For the text-containing cell, return its midpoint in [X, Y] coordinate format. 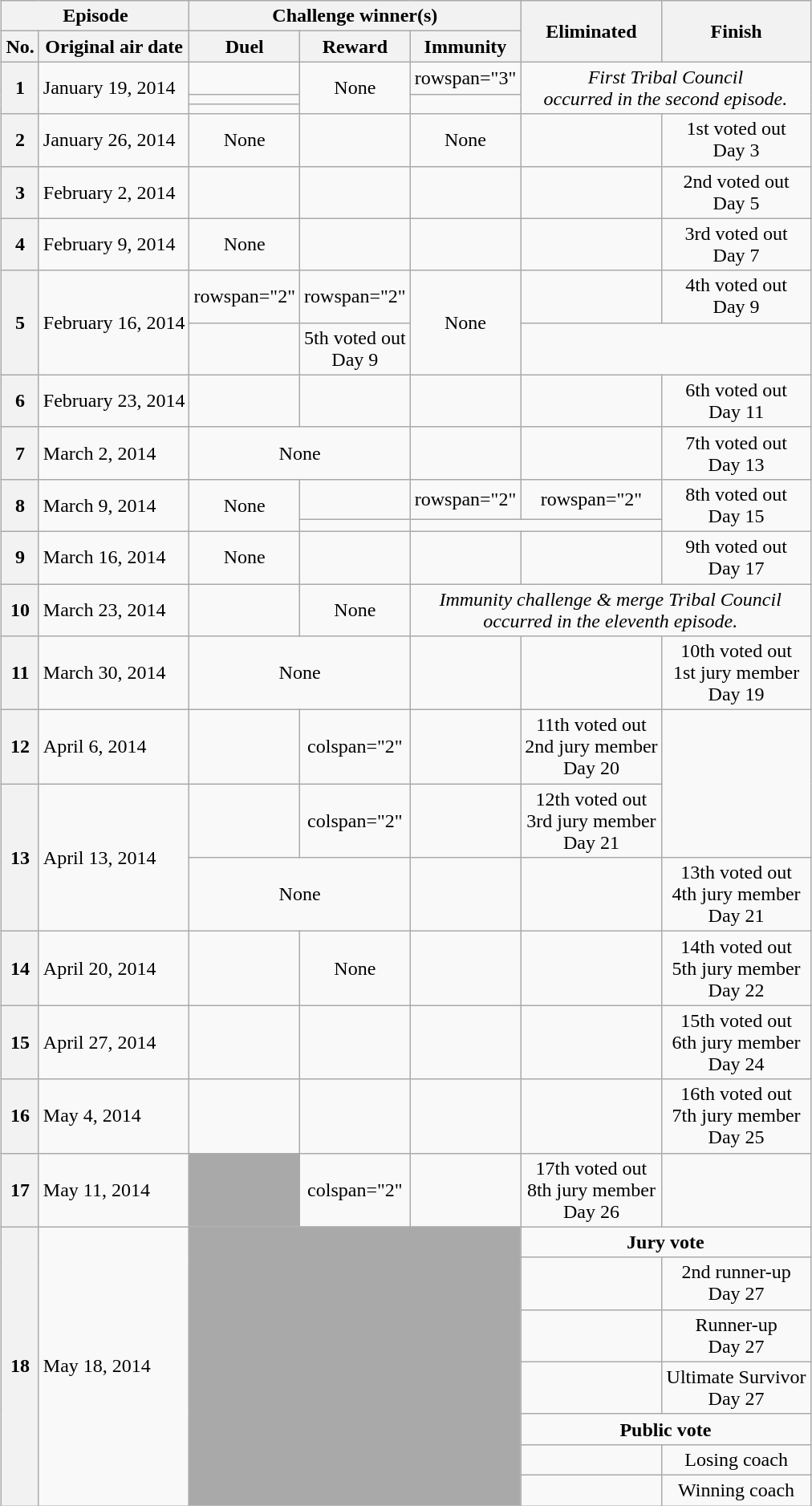
Challenge winner(s) [355, 16]
February 23, 2014 [114, 401]
3rd voted outDay 7 [737, 244]
Runner-upDay 27 [737, 1335]
Jury vote [666, 1242]
Winning coach [737, 1490]
April 27, 2014 [114, 1042]
6 [20, 401]
8th voted outDay 15 [737, 505]
No. [20, 47]
Immunity [465, 47]
February 16, 2014 [114, 323]
January 26, 2014 [114, 140]
Episode [95, 16]
1 [20, 88]
5 [20, 323]
15th voted out6th jury memberDay 24 [737, 1042]
Reward [355, 47]
Losing coach [737, 1459]
10 [20, 610]
2 [20, 140]
April 13, 2014 [114, 858]
March 9, 2014 [114, 505]
13 [20, 858]
rowspan="3" [465, 79]
12th voted out3rd jury memberDay 21 [591, 821]
15 [20, 1042]
April 20, 2014 [114, 968]
10th voted out1st jury memberDay 19 [737, 673]
May 11, 2014 [114, 1190]
17 [20, 1190]
3 [20, 193]
7th voted outDay 13 [737, 453]
May 18, 2014 [114, 1366]
8 [20, 505]
9th voted outDay 17 [737, 557]
6th voted outDay 11 [737, 401]
7 [20, 453]
2nd runner-upDay 27 [737, 1284]
12 [20, 747]
Original air date [114, 47]
2nd voted outDay 5 [737, 193]
4 [20, 244]
Public vote [666, 1429]
11th voted out2nd jury memberDay 20 [591, 747]
March 23, 2014 [114, 610]
5th voted outDay 9 [355, 348]
March 30, 2014 [114, 673]
18 [20, 1366]
11 [20, 673]
First Tribal Counciloccurred in the second episode. [666, 88]
Ultimate SurvivorDay 27 [737, 1388]
9 [20, 557]
Duel [245, 47]
Finish [737, 31]
17th voted out8th jury memberDay 26 [591, 1190]
Eliminated [591, 31]
April 6, 2014 [114, 747]
13th voted out4th jury memberDay 21 [737, 895]
16 [20, 1116]
4th voted outDay 9 [737, 297]
1st voted outDay 3 [737, 140]
March 16, 2014 [114, 557]
16th voted out7th jury memberDay 25 [737, 1116]
March 2, 2014 [114, 453]
February 2, 2014 [114, 193]
Immunity challenge & merge Tribal Council occurred in the eleventh episode. [610, 610]
May 4, 2014 [114, 1116]
February 9, 2014 [114, 244]
January 19, 2014 [114, 88]
14 [20, 968]
14th voted out5th jury memberDay 22 [737, 968]
